Extract the (X, Y) coordinate from the center of the cell holding the provided text.  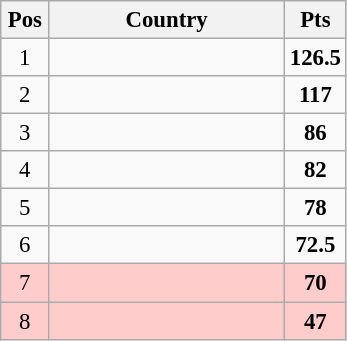
Pts (315, 20)
126.5 (315, 58)
4 (25, 170)
5 (25, 208)
78 (315, 208)
3 (25, 133)
47 (315, 321)
82 (315, 170)
6 (25, 245)
Country (167, 20)
86 (315, 133)
7 (25, 283)
Pos (25, 20)
2 (25, 95)
8 (25, 321)
1 (25, 58)
72.5 (315, 245)
117 (315, 95)
70 (315, 283)
